Return the [X, Y] coordinate for the center point of the cell that contains the specified text.  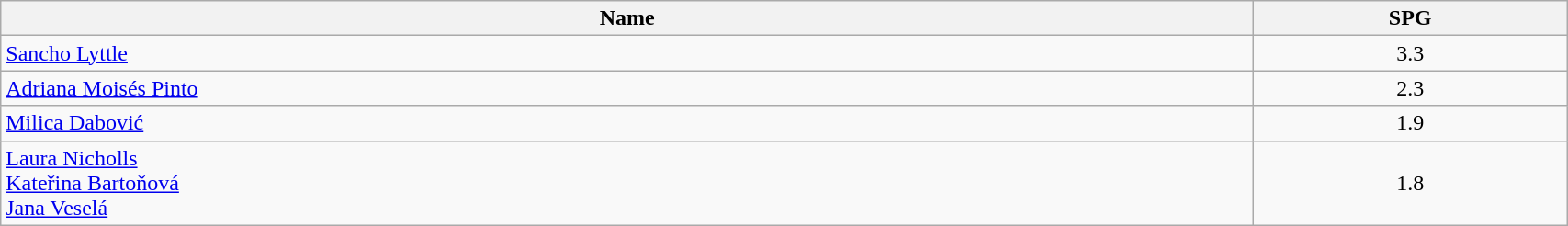
SPG [1411, 18]
2.3 [1411, 88]
1.9 [1411, 123]
3.3 [1411, 53]
1.8 [1411, 183]
Name [627, 18]
Sancho Lyttle [627, 53]
Adriana Moisés Pinto [627, 88]
Milica Dabović [627, 123]
Laura Nicholls Kateřina Bartoňová Jana Veselá [627, 183]
